Return [X, Y] of the center of cell containing provided text 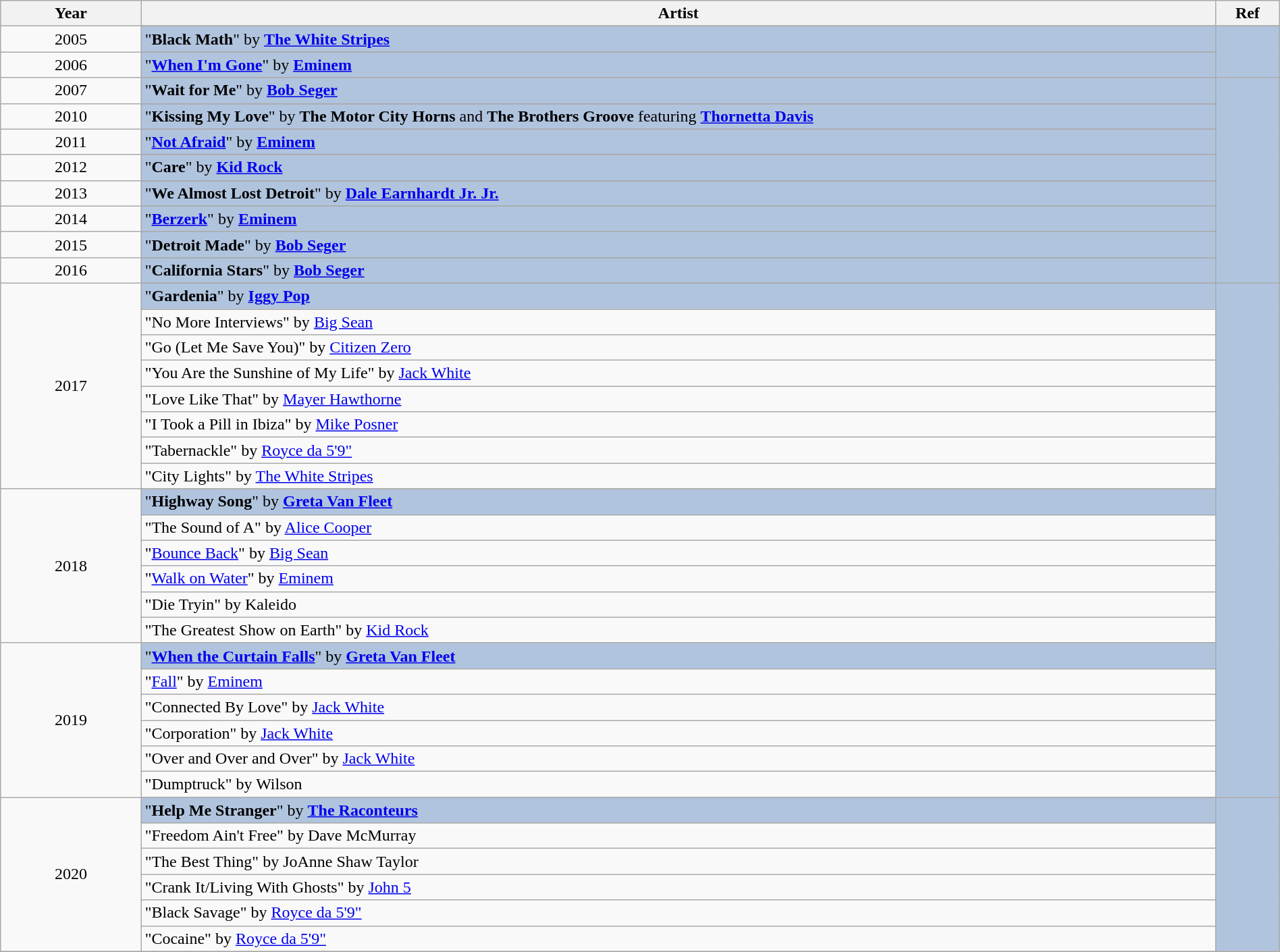
"Not Afraid" by Eminem [678, 142]
"When the Curtain Falls" by Greta Van Fleet [678, 656]
"Help Me Stranger" by The Raconteurs [678, 810]
"Love Like That" by Mayer Hawthorne [678, 399]
2014 [71, 219]
"When I'm Gone" by Eminem [678, 65]
"Cocaine" by Royce da 5'9" [678, 938]
"No More Interviews" by Big Sean [678, 322]
"Black Savage" by Royce da 5'9" [678, 913]
"I Took a Pill in Ibiza" by Mike Posner [678, 425]
"Care" by Kid Rock [678, 167]
"Crank It/Living With Ghosts" by John 5 [678, 887]
"The Greatest Show on Earth" by Kid Rock [678, 630]
"Bounce Back" by Big Sean [678, 553]
"Dumptruck" by Wilson [678, 785]
"Freedom Ain't Free" by Dave McMurray [678, 836]
"You Are the Sunshine of My Life" by Jack White [678, 373]
Artist [678, 14]
"Connected By Love" by Jack White [678, 707]
2016 [71, 270]
2011 [71, 142]
"Black Math" by The White Stripes [678, 39]
"Die Tryin" by Kaleido [678, 604]
"Kissing My Love" by The Motor City Horns and The Brothers Groove featuring Thornetta Davis [678, 116]
2017 [71, 386]
2005 [71, 39]
"The Sound of A" by Alice Cooper [678, 527]
Year [71, 14]
"We Almost Lost Detroit" by Dale Earnhardt Jr. Jr. [678, 193]
"Highway Song" by Greta Van Fleet [678, 502]
"City Lights" by The White Stripes [678, 476]
"Go (Let Me Save You)" by Citizen Zero [678, 348]
2012 [71, 167]
"Tabernackle" by Royce da 5'9" [678, 450]
"Fall" by Eminem [678, 681]
"Walk on Water" by Eminem [678, 579]
"Wait for Me" by Bob Seger [678, 90]
"Detroit Made" by Bob Seger [678, 244]
2010 [71, 116]
"Berzerk" by Eminem [678, 219]
2015 [71, 244]
2020 [71, 874]
2006 [71, 65]
"Corporation" by Jack White [678, 733]
"The Best Thing" by JoAnne Shaw Taylor [678, 862]
Ref [1248, 14]
2018 [71, 566]
2013 [71, 193]
"California Stars" by Bob Seger [678, 270]
"Over and Over and Over" by Jack White [678, 759]
"Gardenia" by Iggy Pop [678, 296]
2019 [71, 720]
2007 [71, 90]
